Determine the [x, y] coordinate at the center of the cell enclosing the given text.  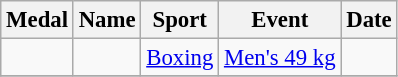
Sport [180, 20]
Boxing [180, 58]
Name [107, 20]
Men's 49 kg [280, 58]
Medal [38, 20]
Date [369, 20]
Event [280, 20]
